Identify which cell holds the provided text, then report its (x, y) central coordinate. 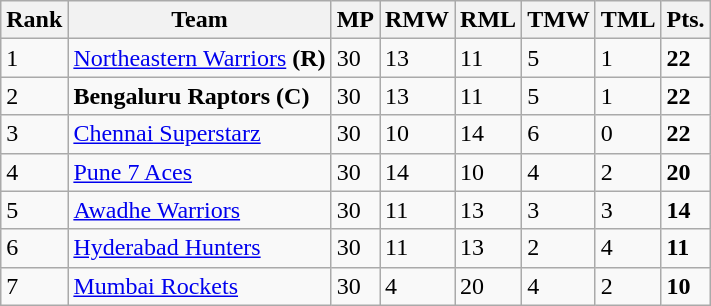
Northeastern Warriors (R) (200, 58)
Pts. (686, 20)
Mumbai Rockets (200, 286)
0 (628, 134)
TML (628, 20)
Chennai Superstarz (200, 134)
Rank (34, 20)
RMW (418, 20)
MP (355, 20)
Bengaluru Raptors (C) (200, 96)
7 (34, 286)
TMW (559, 20)
RML (488, 20)
Pune 7 Aces (200, 172)
Awadhe Warriors (200, 210)
Team (200, 20)
Hyderabad Hunters (200, 248)
